From the cell containing the given text, extract its center point as (X, Y) coordinate. 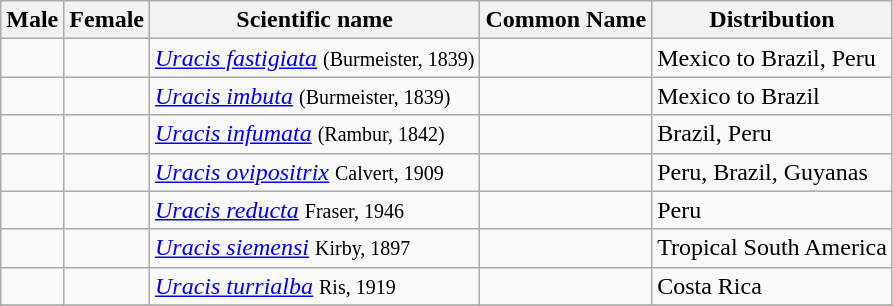
Uracis imbuta (Burmeister, 1839) (314, 96)
Uracis reducta Fraser, 1946 (314, 210)
Male (32, 20)
Peru (772, 210)
Costa Rica (772, 286)
Scientific name (314, 20)
Uracis fastigiata (Burmeister, 1839) (314, 58)
Common Name (566, 20)
Peru, Brazil, Guyanas (772, 172)
Uracis infumata (Rambur, 1842) (314, 134)
Brazil, Peru (772, 134)
Uracis ovipositrix Calvert, 1909 (314, 172)
Mexico to Brazil, Peru (772, 58)
Female (107, 20)
Uracis siemensi Kirby, 1897 (314, 248)
Mexico to Brazil (772, 96)
Distribution (772, 20)
Tropical South America (772, 248)
Uracis turrialba Ris, 1919 (314, 286)
